Return the [X, Y] coordinate for the center point of the cell that contains the specified text.  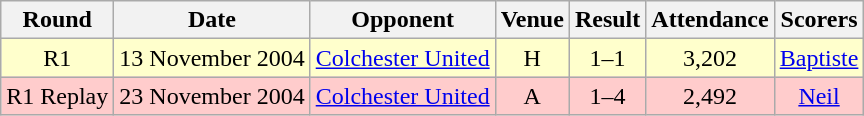
Result [607, 20]
1–4 [607, 96]
Neil [819, 96]
A [532, 96]
13 November 2004 [212, 58]
Attendance [710, 20]
Scorers [819, 20]
1–1 [607, 58]
Opponent [402, 20]
R1 [58, 58]
R1 Replay [58, 96]
3,202 [710, 58]
Round [58, 20]
Venue [532, 20]
23 November 2004 [212, 96]
Baptiste [819, 58]
H [532, 58]
2,492 [710, 96]
Date [212, 20]
